Pinpoint the cell where the given text exists, returning its (x, y) midpoint coordinate. 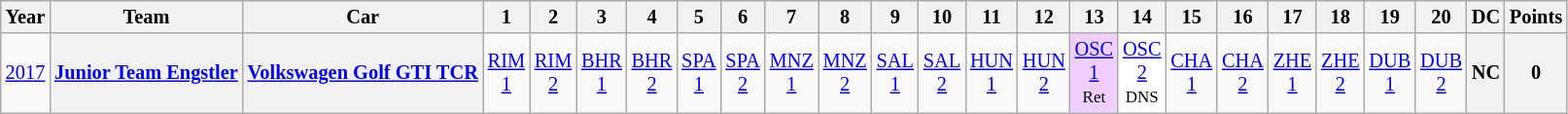
Points (1536, 17)
Car (364, 17)
8 (846, 17)
16 (1242, 17)
0 (1536, 73)
SPA1 (698, 73)
HUN1 (992, 73)
20 (1441, 17)
17 (1293, 17)
BHR1 (602, 73)
Year (25, 17)
14 (1141, 17)
SAL1 (895, 73)
2 (553, 17)
DUB2 (1441, 73)
MNZ1 (791, 73)
12 (1044, 17)
RIM1 (506, 73)
OSC2DNS (1141, 73)
Junior Team Engstler (146, 73)
RIM2 (553, 73)
11 (992, 17)
10 (942, 17)
9 (895, 17)
NC (1485, 73)
SAL2 (942, 73)
6 (743, 17)
CHA2 (1242, 73)
7 (791, 17)
5 (698, 17)
1 (506, 17)
DC (1485, 17)
OSC1Ret (1095, 73)
18 (1340, 17)
ZHE2 (1340, 73)
19 (1390, 17)
Team (146, 17)
DUB1 (1390, 73)
SPA2 (743, 73)
Volkswagen Golf GTI TCR (364, 73)
BHR2 (652, 73)
ZHE1 (1293, 73)
MNZ2 (846, 73)
15 (1192, 17)
3 (602, 17)
HUN2 (1044, 73)
2017 (25, 73)
4 (652, 17)
13 (1095, 17)
CHA1 (1192, 73)
